Pinpoint the cell where the given text exists, returning its [x, y] midpoint coordinate. 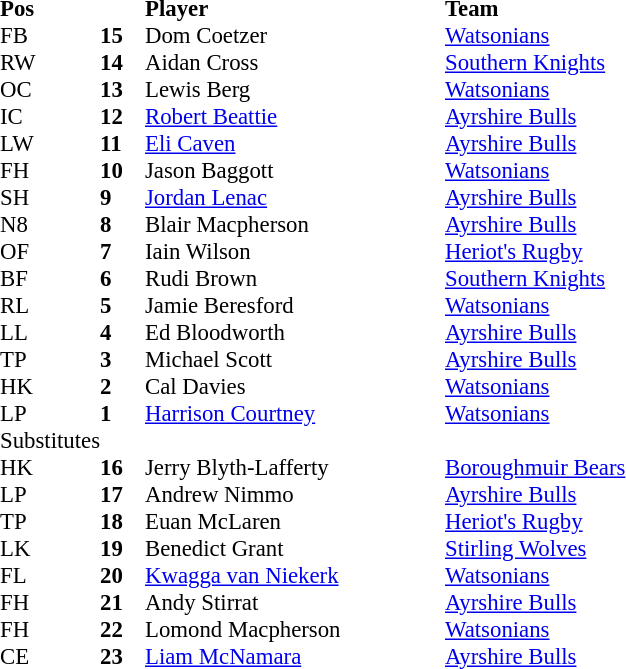
OF [50, 252]
9 [122, 198]
Iain Wilson [295, 252]
SH [50, 198]
LK [50, 548]
13 [122, 90]
Jerry Blyth-Lafferty [295, 468]
RL [50, 306]
Harrison Courtney [295, 414]
17 [122, 494]
Andy Stirrat [295, 602]
20 [122, 576]
LL [50, 332]
IC [50, 116]
FB [50, 36]
Andrew Nimmo [295, 494]
4 [122, 332]
18 [122, 522]
Ed Bloodworth [295, 332]
Lomond Macpherson [295, 630]
11 [122, 144]
16 [122, 468]
Cal Davies [295, 386]
Jamie Beresford [295, 306]
2 [122, 386]
Dom Coetzer [295, 36]
Aidan Cross [295, 62]
Lewis Berg [295, 90]
5 [122, 306]
12 [122, 116]
7 [122, 252]
Benedict Grant [295, 548]
Kwagga van Niekerk [295, 576]
OC [50, 90]
Substitutes [50, 440]
RW [50, 62]
6 [122, 278]
3 [122, 360]
Jason Baggott [295, 170]
Eli Caven [295, 144]
19 [122, 548]
LW [50, 144]
1 [122, 414]
Michael Scott [295, 360]
Jordan Lenac [295, 198]
22 [122, 630]
21 [122, 602]
Blair Macpherson [295, 224]
Euan McLaren [295, 522]
14 [122, 62]
15 [122, 36]
Robert Beattie [295, 116]
10 [122, 170]
N8 [50, 224]
Rudi Brown [295, 278]
8 [122, 224]
FL [50, 576]
BF [50, 278]
